From the cell containing the given text, extract its center point as [X, Y] coordinate. 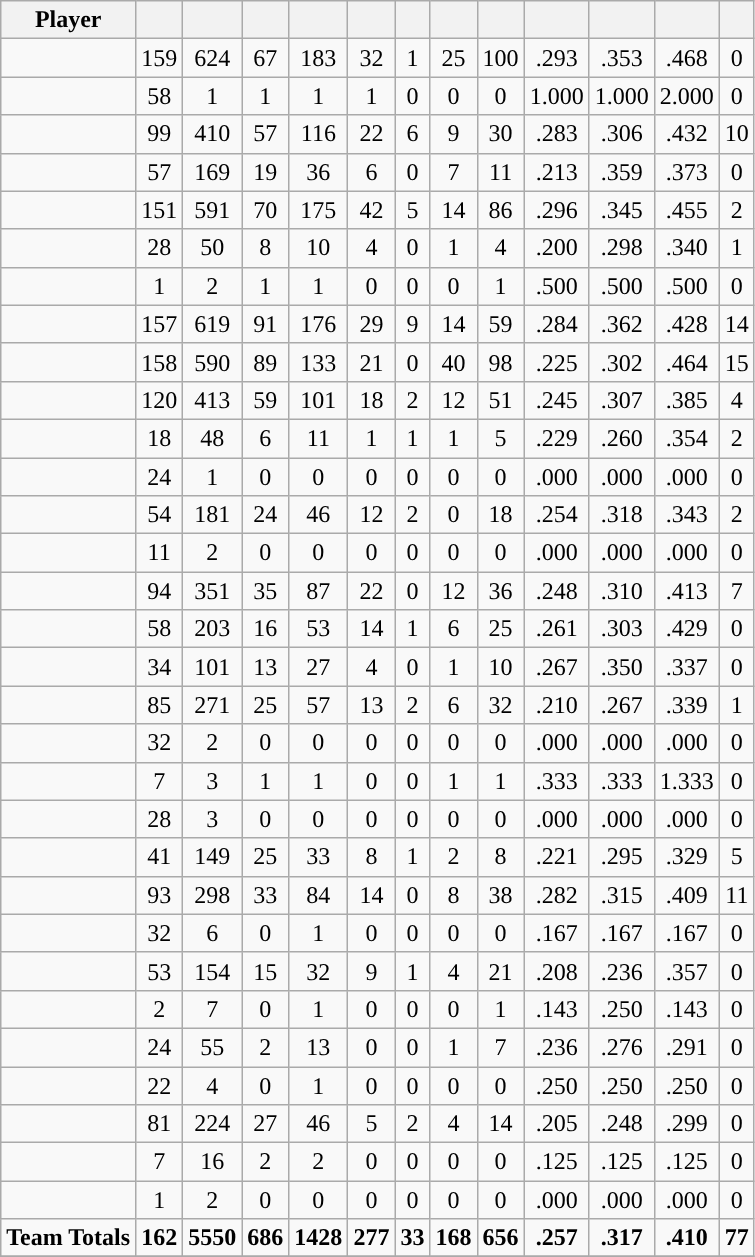
.208 [556, 971]
298 [212, 895]
Team Totals [68, 1238]
.413 [686, 591]
277 [372, 1238]
.354 [686, 438]
351 [212, 591]
149 [212, 857]
.298 [622, 248]
100 [500, 58]
162 [160, 1238]
159 [160, 58]
34 [160, 667]
619 [212, 324]
.283 [556, 134]
.221 [556, 857]
.295 [622, 857]
86 [500, 210]
169 [212, 172]
.284 [556, 324]
55 [212, 1047]
590 [212, 362]
.464 [686, 362]
624 [212, 58]
.468 [686, 58]
.296 [556, 210]
48 [212, 438]
.307 [622, 400]
158 [160, 362]
.359 [622, 172]
176 [318, 324]
151 [160, 210]
.429 [686, 629]
19 [266, 172]
67 [266, 58]
116 [318, 134]
.210 [556, 705]
.343 [686, 515]
.317 [622, 1238]
656 [500, 1238]
591 [212, 210]
.213 [556, 172]
.410 [686, 1238]
.350 [622, 667]
.455 [686, 210]
.315 [622, 895]
.373 [686, 172]
.340 [686, 248]
.229 [556, 438]
183 [318, 58]
410 [212, 134]
154 [212, 971]
41 [160, 857]
.310 [622, 591]
94 [160, 591]
5550 [212, 1238]
.257 [556, 1238]
.329 [686, 857]
29 [372, 324]
.339 [686, 705]
.276 [622, 1047]
.260 [622, 438]
168 [454, 1238]
.428 [686, 324]
.225 [556, 362]
.357 [686, 971]
.299 [686, 1124]
84 [318, 895]
.337 [686, 667]
.432 [686, 134]
81 [160, 1124]
77 [736, 1238]
.318 [622, 515]
1.333 [686, 781]
.362 [622, 324]
.254 [556, 515]
51 [500, 400]
70 [266, 210]
91 [266, 324]
.409 [686, 895]
.353 [622, 58]
2.000 [686, 96]
.200 [556, 248]
413 [212, 400]
54 [160, 515]
.302 [622, 362]
85 [160, 705]
42 [372, 210]
.291 [686, 1047]
50 [212, 248]
157 [160, 324]
87 [318, 591]
.345 [622, 210]
175 [318, 210]
38 [500, 895]
.293 [556, 58]
.245 [556, 400]
.385 [686, 400]
30 [500, 134]
40 [454, 362]
686 [266, 1238]
1428 [318, 1238]
181 [212, 515]
271 [212, 705]
224 [212, 1124]
99 [160, 134]
.205 [556, 1124]
.306 [622, 134]
203 [212, 629]
93 [160, 895]
89 [266, 362]
35 [266, 591]
.282 [556, 895]
.261 [556, 629]
98 [500, 362]
133 [318, 362]
.303 [622, 629]
120 [160, 400]
Player [68, 20]
